Output the [X, Y] coordinate of the center of the cell containing the given text.  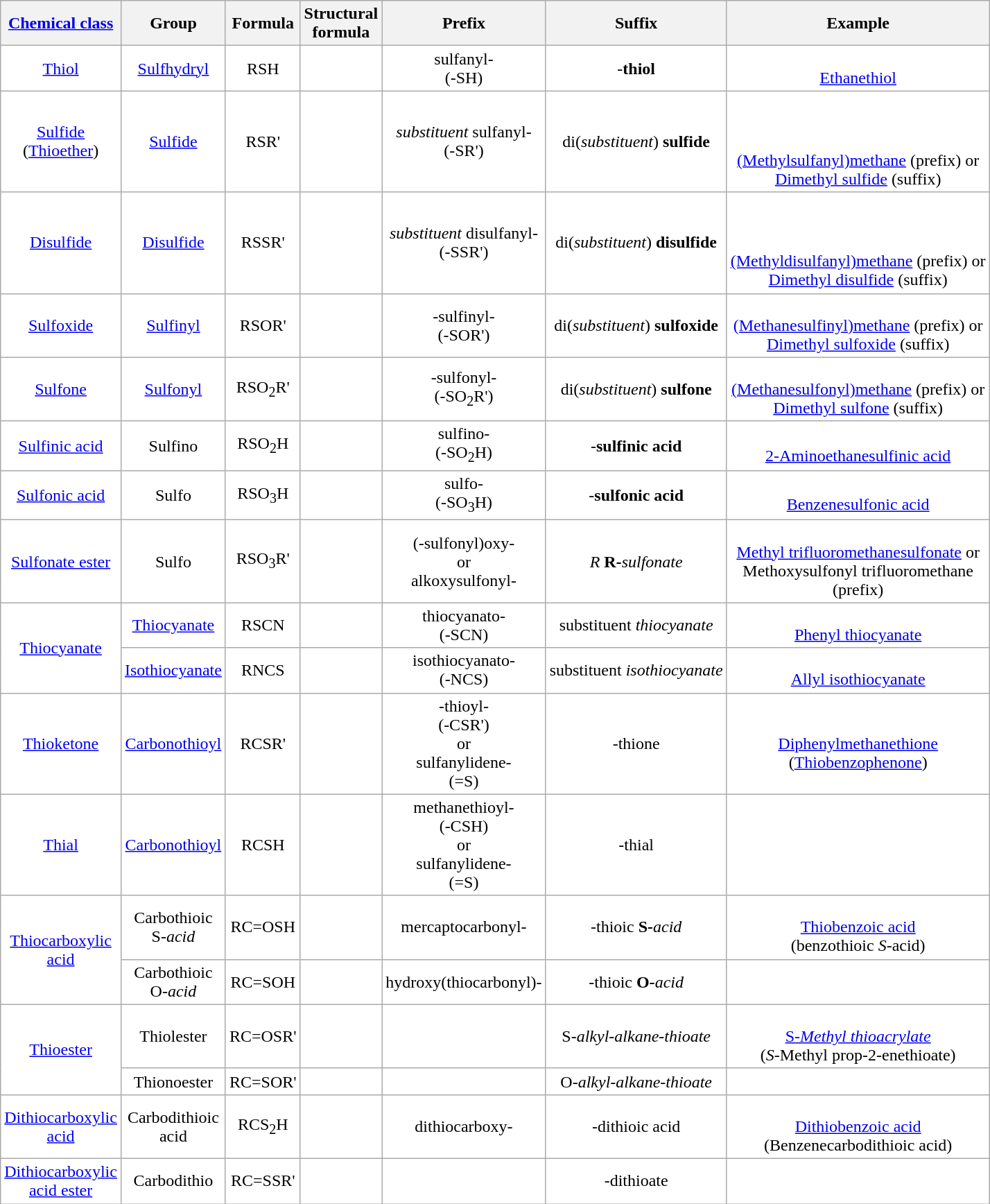
substituent isothiocyanate [636, 670]
Dithiocarboxylic acid ester [61, 1180]
mercaptocarbonyl- [464, 927]
-sulfonic acid [636, 495]
Ethanethiol [858, 68]
(Methyldisulfanyl)methane (prefix) orDimethyl disulfide (suffix) [858, 243]
Thioketone [61, 743]
Formula [263, 24]
-thial [636, 845]
Thiobenzoic acid(benzothioic S-acid) [858, 927]
S-alkyl-alkane-thioate [636, 1036]
substituent thiocyanate [636, 626]
isothiocyanato-(-NCS) [464, 670]
sulfanyl-(-SH) [464, 68]
Sulfino [173, 445]
(Methylsulfanyl)methane (prefix) orDimethyl sulfide (suffix) [858, 141]
thiocyanato-(-SCN) [464, 626]
Sulfonyl [173, 389]
Sulfhydryl [173, 68]
Group [173, 24]
RSO3H [263, 495]
(Methanesulfonyl)methane (prefix) orDimethyl sulfone (suffix) [858, 389]
RC=SOR' [263, 1081]
-thioic S-acid [636, 927]
Sulfinic acid [61, 445]
sulfino-(-SO2H) [464, 445]
Sulfone [61, 389]
hydroxy(thiocarbonyl)- [464, 982]
RSR' [263, 141]
Sulfonic acid [61, 495]
Phenyl thiocyanate [858, 626]
Carbodithioic acid [173, 1126]
RCS2H [263, 1126]
(-sulfonyl)oxy-oralkoxysulfonyl- [464, 562]
Benzenesulfonic acid [858, 495]
Sulfide(Thioether) [61, 141]
Carbothioic O-acid [173, 982]
-dithioic acid [636, 1126]
RC=SSR' [263, 1180]
RSSR' [263, 243]
RNCS [263, 670]
Thiol [61, 68]
RSH [263, 68]
RSO2H [263, 445]
(Methanesulfinyl)methane (prefix) orDimethyl sulfoxide (suffix) [858, 325]
Prefix [464, 24]
sulfo-(-SO3H) [464, 495]
-sulfonyl-(-SO2R') [464, 389]
RC=OSR' [263, 1036]
Thioester [61, 1049]
Sulfide [173, 141]
RCSR' [263, 743]
-thioic O-acid [636, 982]
R R-sulfonate [636, 562]
dithiocarboxy- [464, 1126]
2-Aminoethanesulfinic acid [858, 445]
Isothiocyanate [173, 670]
methanethioyl-(-CSH)orsulfanylidene-(=S) [464, 845]
di(substituent) sulfone [636, 389]
Chemical class [61, 24]
substituent sulfanyl-(-SR') [464, 141]
RSOR' [263, 325]
Allyl isothiocyanate [858, 670]
S-Methyl thioacrylate(S-Methyl prop-2-enethioate) [858, 1036]
-thioyl-(-CSR')orsulfanylidene-(=S) [464, 743]
Sulfinyl [173, 325]
Dithiobenzoic acid(Benzenecarbodithioic acid) [858, 1126]
substituent disulfanyl-(-SSR') [464, 243]
RSCN [263, 626]
Thial [61, 845]
RC=SOH [263, 982]
Thiocarboxylic acid [61, 950]
O-alkyl-alkane-thioate [636, 1081]
-sulfinic acid [636, 445]
RC=OSH [263, 927]
di(substituent) disulfide [636, 243]
RSO3R' [263, 562]
RCSH [263, 845]
di(substituent) sulfoxide [636, 325]
di(substituent) sulfide [636, 141]
Sulfoxide [61, 325]
Carbodithio [173, 1180]
-thione [636, 743]
Dithiocarboxylic acid [61, 1126]
-dithioate [636, 1180]
-thiol [636, 68]
Suffix [636, 24]
Methyl trifluoromethanesulfonate orMethoxysulfonyl trifluoromethane (prefix) [858, 562]
RSO2R' [263, 389]
Diphenylmethanethione(Thiobenzophenone) [858, 743]
Carbothioic S-acid [173, 927]
Thionoester [173, 1081]
Structural formula [341, 24]
Sulfonate ester [61, 562]
Thiolester [173, 1036]
-sulfinyl-(-SOR') [464, 325]
Example [858, 24]
